Output the (x, y) coordinate of the center of the cell containing the given text.  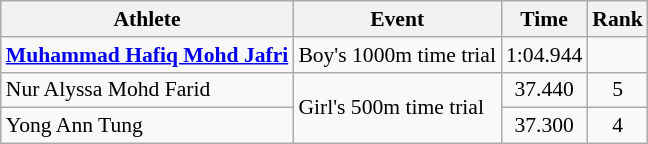
Yong Ann Tung (148, 126)
37.300 (544, 126)
Time (544, 19)
Athlete (148, 19)
Boy's 1000m time trial (397, 55)
Event (397, 19)
Muhammad Hafiq Mohd Jafri (148, 55)
Girl's 500m time trial (397, 108)
37.440 (544, 90)
4 (618, 126)
Nur Alyssa Mohd Farid (148, 90)
5 (618, 90)
Rank (618, 19)
1:04.944 (544, 55)
